Find where the given text appears and provide that cell's center as [X, Y] coordinate. 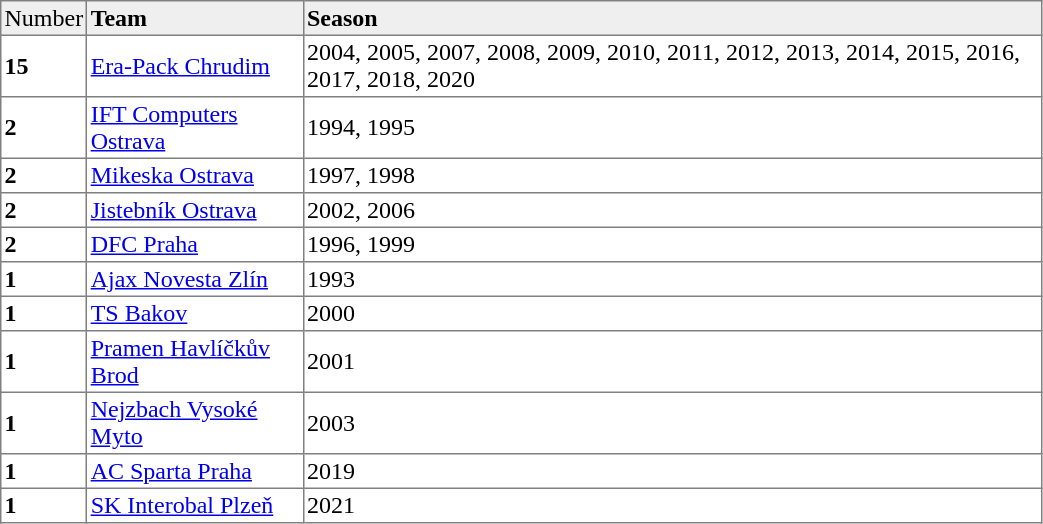
2003 [672, 423]
1996, 1999 [672, 244]
1997, 1998 [672, 175]
15 [44, 66]
Ajax Novesta Zlín [195, 279]
Team [195, 18]
1994, 1995 [672, 128]
2001 [672, 362]
2004, 2005, 2007, 2008, 2009, 2010, 2011, 2012, 2013, 2014, 2015, 2016, 2017, 2018, 2020 [672, 66]
Number [44, 18]
TS Bakov [195, 313]
AC Sparta Praha [195, 471]
2021 [672, 505]
2019 [672, 471]
2000 [672, 313]
Jistebník Ostrava [195, 210]
Mikeska Ostrava [195, 175]
Pramen Havlíčkův Brod [195, 362]
Era-Pack Chrudim [195, 66]
DFC Praha [195, 244]
Season [672, 18]
IFT Computers Ostrava [195, 128]
1993 [672, 279]
Nejzbach Vysoké Myto [195, 423]
2002, 2006 [672, 210]
SK Interobal Plzeň [195, 505]
